Determine the (X, Y) coordinate at the center of the cell enclosing the given text.  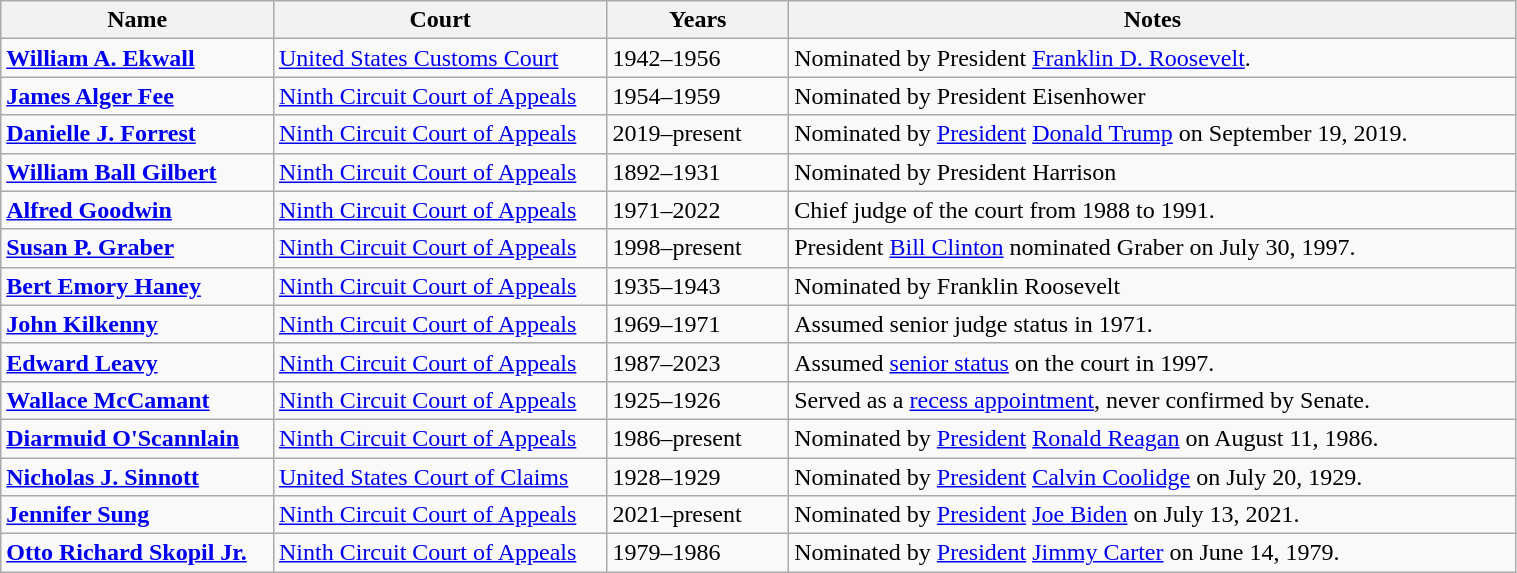
Susan P. Graber (138, 248)
1971–2022 (698, 210)
Notes (1152, 20)
1969–1971 (698, 324)
William Ball Gilbert (138, 172)
1935–1943 (698, 286)
Years (698, 20)
Chief judge of the court from 1988 to 1991. (1152, 210)
President Bill Clinton nominated Graber on July 30, 1997. (1152, 248)
1925–1926 (698, 400)
Nicholas J. Sinnott (138, 477)
James Alger Fee (138, 96)
Nominated by Franklin Roosevelt (1152, 286)
Alfred Goodwin (138, 210)
Edward Leavy (138, 362)
Diarmuid O'Scannlain (138, 438)
1954–1959 (698, 96)
Wallace McCamant (138, 400)
William A. Ekwall (138, 58)
Nominated by President Donald Trump on September 19, 2019. (1152, 134)
1892–1931 (698, 172)
2021–present (698, 515)
Nominated by President Ronald Reagan on August 11, 1986. (1152, 438)
Otto Richard Skopil Jr. (138, 553)
Assumed senior status on the court in 1997. (1152, 362)
Served as a recess appointment, never confirmed by Senate. (1152, 400)
Jennifer Sung (138, 515)
Bert Emory Haney (138, 286)
John Kilkenny (138, 324)
Nominated by President Harrison (1152, 172)
Name (138, 20)
1928–1929 (698, 477)
1942–1956 (698, 58)
Danielle J. Forrest (138, 134)
United States Customs Court (440, 58)
1998–present (698, 248)
Nominated by President Joe Biden on July 13, 2021. (1152, 515)
Nominated by President Jimmy Carter on June 14, 1979. (1152, 553)
1986–present (698, 438)
1979–1986 (698, 553)
Court (440, 20)
2019–present (698, 134)
United States Court of Claims (440, 477)
Nominated by President Eisenhower (1152, 96)
1987–2023 (698, 362)
Nominated by President Franklin D. Roosevelt. (1152, 58)
Assumed senior judge status in 1971. (1152, 324)
Nominated by President Calvin Coolidge on July 20, 1929. (1152, 477)
